Output the (X, Y) coordinate of the center of the cell containing the given text.  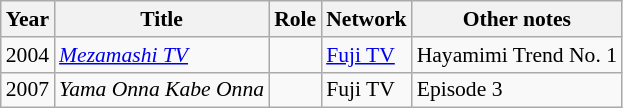
Other notes (517, 19)
Title (162, 19)
Year (28, 19)
2004 (28, 55)
Hayamimi Trend No. 1 (517, 55)
Role (295, 19)
Network (366, 19)
Mezamashi TV (162, 55)
Yama Onna Kabe Onna (162, 90)
2007 (28, 90)
Episode 3 (517, 90)
